Locate the cell with the specified text and output its [X, Y] center coordinate. 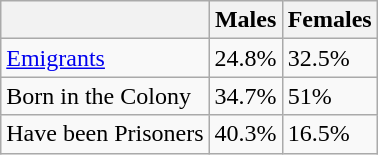
51% [330, 96]
Females [330, 20]
Males [246, 20]
Born in the Colony [105, 96]
Emigrants [105, 58]
40.3% [246, 134]
32.5% [330, 58]
16.5% [330, 134]
24.8% [246, 58]
Have been Prisoners [105, 134]
34.7% [246, 96]
